For the text-containing cell, return its midpoint in [X, Y] coordinate format. 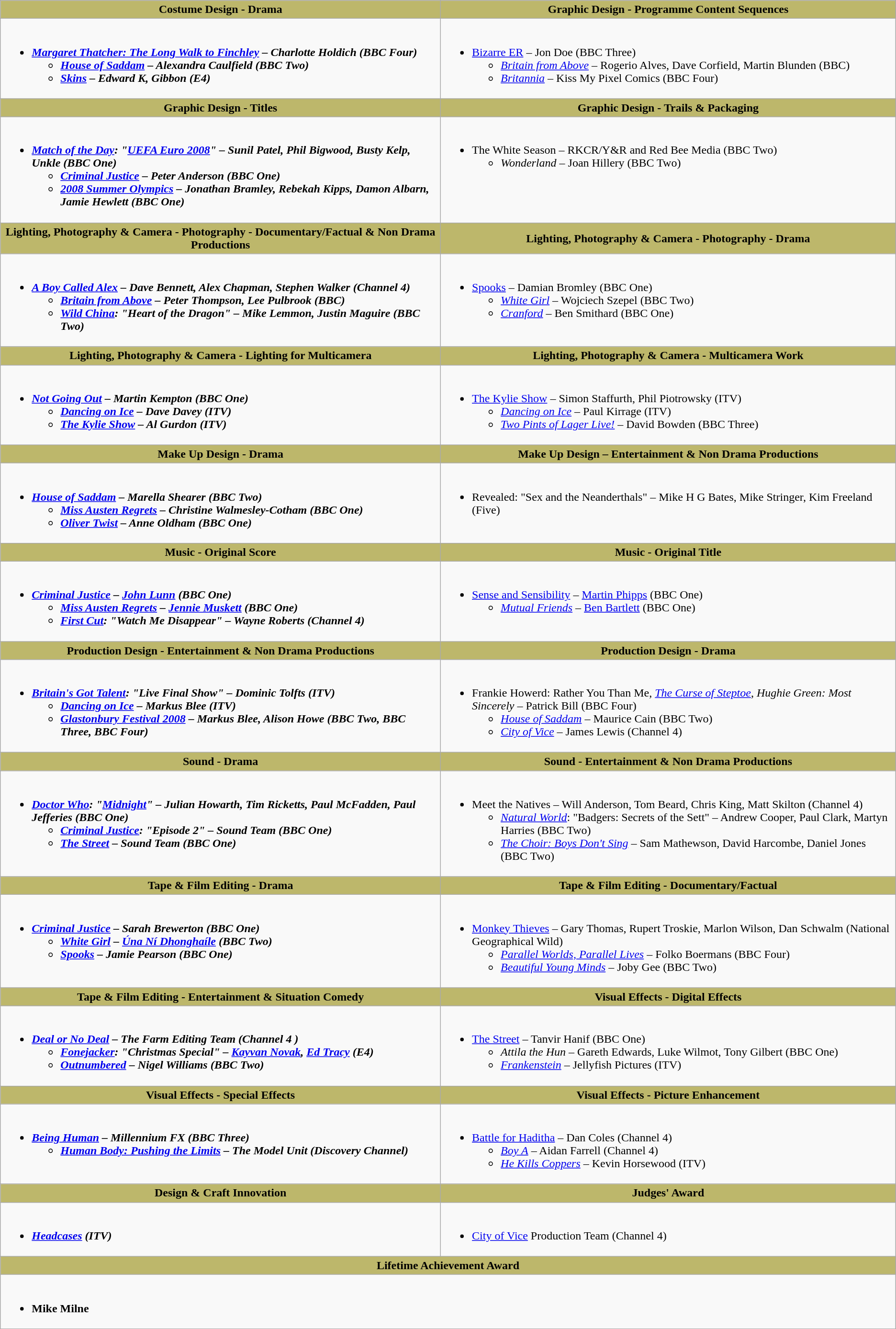
The Kylie Show – Simon Staffurth, Phil Piotrowsky (ITV)Dancing on Ice – Paul Kirrage (ITV)Two Pints of Lager Live! – David Bowden (BBC Three) [668, 405]
Lighting, Photography & Camera - Lighting for Multicamera [221, 356]
Revealed: "Sex and the Neanderthals" – Mike H G Bates, Mike Stringer, Kim Freeland (Five) [668, 503]
Tape & Film Editing - Documentary/Factual [668, 886]
Music - Original Title [668, 552]
Make Up Design - Drama [221, 454]
Spooks – Damian Bromley (BBC One)White Girl – Wojciech Szepel (BBC Two)Cranford – Ben Smithard (BBC One) [668, 300]
Music - Original Score [221, 552]
Make Up Design – Entertainment & Non Drama Productions [668, 454]
Criminal Justice – John Lunn (BBC One)Miss Austen Regrets – Jennie Muskett (BBC One)First Cut: "Watch Me Disappear" – Wayne Roberts (Channel 4) [221, 601]
Not Going Out – Martin Kempton (BBC One)Dancing on Ice – Dave Davey (ITV)The Kylie Show – Al Gurdon (ITV) [221, 405]
The Street – Tanvir Hanif (BBC One)Attila the Hun – Gareth Edwards, Luke Wilmot, Tony Gilbert (BBC One)Frankenstein – Jellyfish Pictures (ITV) [668, 1046]
Graphic Design - Programme Content Sequences [668, 10]
Criminal Justice – Sarah Brewerton (BBC One)White Girl – Úna Ní Dhonghaíle (BBC Two)Spooks – Jamie Pearson (BBC One) [221, 941]
Visual Effects - Digital Effects [668, 997]
Design & Craft Innovation [221, 1193]
Graphic Design - Titles [221, 108]
Tape & Film Editing - Drama [221, 886]
Costume Design - Drama [221, 10]
Visual Effects - Picture Enhancement [668, 1095]
Headcases (ITV) [221, 1229]
Judges' Award [668, 1193]
Tape & Film Editing - Entertainment & Situation Comedy [221, 997]
House of Saddam – Marella Shearer (BBC Two)Miss Austen Regrets – Christine Walmesley-Cotham (BBC One)Oliver Twist – Anne Oldham (BBC One) [221, 503]
Sense and Sensibility – Martin Phipps (BBC One)Mutual Friends – Ben Bartlett (BBC One) [668, 601]
Lighting, Photography & Camera - Photography - Drama [668, 238]
Mike Milne [448, 1301]
Battle for Haditha – Dan Coles (Channel 4)Boy A – Aidan Farrell (Channel 4)He Kills Coppers – Kevin Horsewood (ITV) [668, 1144]
Sound - Entertainment & Non Drama Productions [668, 762]
Being Human – Millennium FX (BBC Three)Human Body: Pushing the Limits – The Model Unit (Discovery Channel) [221, 1144]
Bizarre ER – Jon Doe (BBC Three)Britain from Above – Rogerio Alves, Dave Corfield, Martin Blunden (BBC)Britannia – Kiss My Pixel Comics (BBC Four) [668, 58]
Visual Effects - Special Effects [221, 1095]
Production Design - Entertainment & Non Drama Productions [221, 651]
Lighting, Photography & Camera - Photography - Documentary/Factual & Non Drama Productions [221, 238]
Sound - Drama [221, 762]
Production Design - Drama [668, 651]
Lifetime Achievement Award [448, 1265]
Lighting, Photography & Camera - Multicamera Work [668, 356]
City of Vice Production Team (Channel 4) [668, 1229]
The White Season – RKCR/Y&R and Red Bee Media (BBC Two)Wonderland – Joan Hillery (BBC Two) [668, 169]
Graphic Design - Trails & Packaging [668, 108]
